Identify which cell holds the provided text, then report its (x, y) central coordinate. 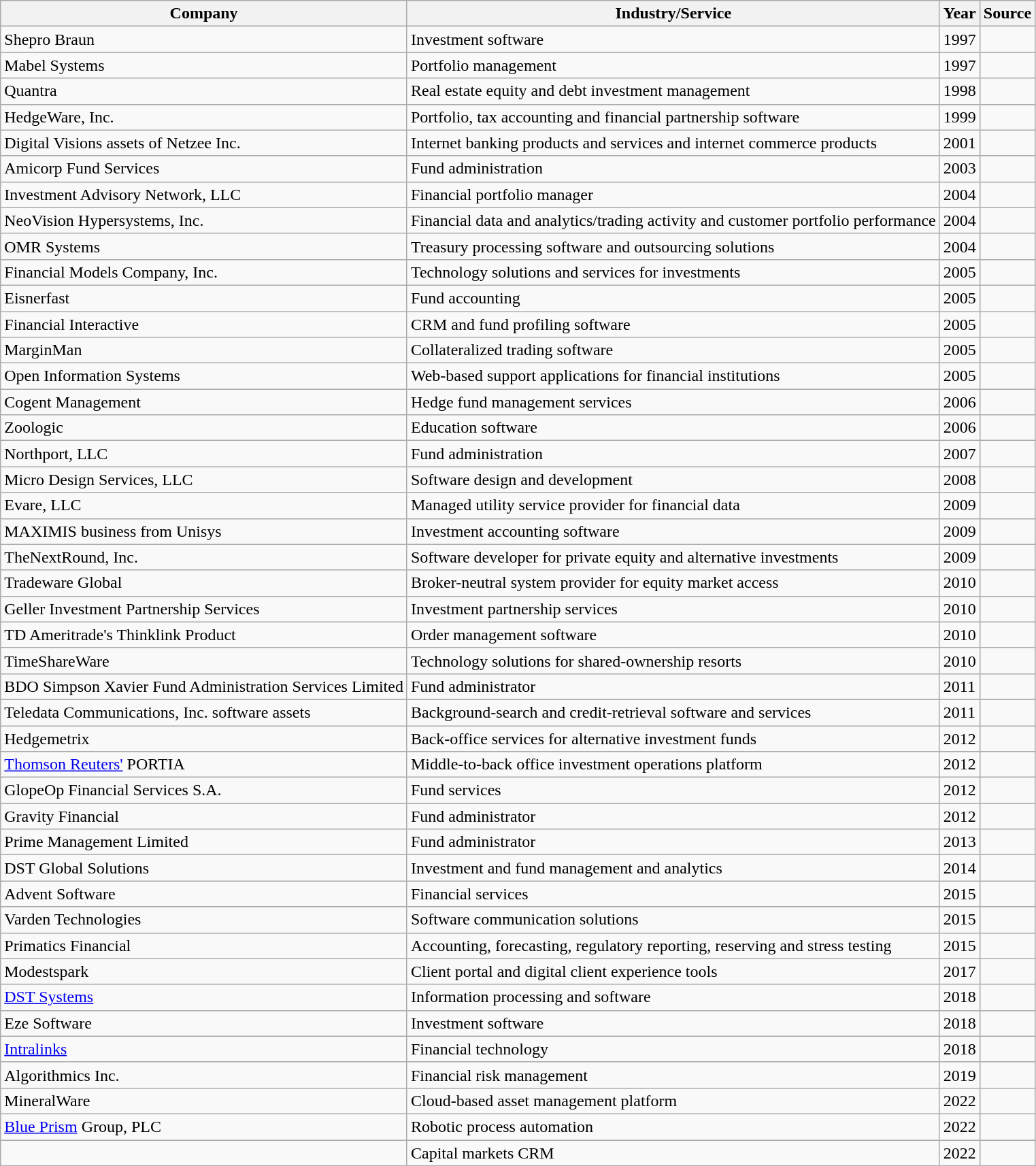
Geller Investment Partnership Services (204, 609)
Fund accounting (673, 298)
Order management software (673, 635)
BDO Simpson Xavier Fund Administration Services Limited (204, 686)
CRM and fund profiling software (673, 324)
Financial technology (673, 1049)
2008 (959, 480)
HedgeWare, Inc. (204, 117)
Technology solutions and services for investments (673, 272)
MAXIMIS business from Unisys (204, 531)
Financial risk management (673, 1075)
2007 (959, 454)
Client portal and digital client experience tools (673, 971)
Gravity Financial (204, 816)
Cloud-based asset management platform (673, 1101)
Capital markets CRM (673, 1153)
Hedge fund management services (673, 402)
TheNextRound, Inc. (204, 557)
TD Ameritrade's Thinklink Product (204, 635)
Portfolio management (673, 65)
Northport, LLC (204, 454)
Open Information Systems (204, 376)
Technology solutions for shared-ownership resorts (673, 661)
Financial data and analytics/trading activity and customer portfolio performance (673, 220)
Amicorp Fund Services (204, 169)
Web-based support applications for financial institutions (673, 376)
Industry/Service (673, 14)
Back-office services for alternative investment funds (673, 738)
Intralinks (204, 1049)
Internet banking products and services and internet commerce products (673, 143)
OMR Systems (204, 246)
Digital Visions assets of Netzee Inc. (204, 143)
Treasury processing software and outsourcing solutions (673, 246)
DST Systems (204, 997)
1999 (959, 117)
Mabel Systems (204, 65)
Company (204, 14)
TimeShareWare (204, 661)
Prime Management Limited (204, 842)
Fund services (673, 790)
Background-search and credit-retrieval software and services (673, 712)
Education software (673, 428)
Teledata Communications, Inc. software assets (204, 712)
2013 (959, 842)
Algorithmics Inc. (204, 1075)
Quantra (204, 91)
Software developer for private equity and alternative investments (673, 557)
Financial services (673, 894)
2017 (959, 971)
Shepro Braun (204, 39)
Investment and fund management and analytics (673, 868)
Robotic process automation (673, 1127)
Thomson Reuters' PORTIA (204, 765)
2001 (959, 143)
NeoVision Hypersystems, Inc. (204, 220)
Financial Interactive (204, 324)
MineralWare (204, 1101)
Modestspark (204, 971)
Primatics Financial (204, 946)
Collateralized trading software (673, 350)
2019 (959, 1075)
Eze Software (204, 1023)
DST Global Solutions (204, 868)
Information processing and software (673, 997)
GlopeOp Financial Services S.A. (204, 790)
2003 (959, 169)
Blue Prism Group, PLC (204, 1127)
Eisnerfast (204, 298)
Tradeware Global (204, 583)
Investment partnership services (673, 609)
Real estate equity and debt investment management (673, 91)
Financial Models Company, Inc. (204, 272)
Cogent Management (204, 402)
Investment accounting software (673, 531)
Managed utility service provider for financial data (673, 505)
Investment Advisory Network, LLC (204, 195)
Software communication solutions (673, 920)
MarginMan (204, 350)
Portfolio, tax accounting and financial partnership software (673, 117)
2014 (959, 868)
1998 (959, 91)
Micro Design Services, LLC (204, 480)
Advent Software (204, 894)
Zoologic (204, 428)
Year (959, 14)
Evare, LLC (204, 505)
Accounting, forecasting, regulatory reporting, reserving and stress testing (673, 946)
Software design and development (673, 480)
Source (1007, 14)
Varden Technologies (204, 920)
Middle-to-back office investment operations platform (673, 765)
Hedgemetrix (204, 738)
Financial portfolio manager (673, 195)
Broker-neutral system provider for equity market access (673, 583)
